Pinpoint the cell where the given text exists, returning its (X, Y) midpoint coordinate. 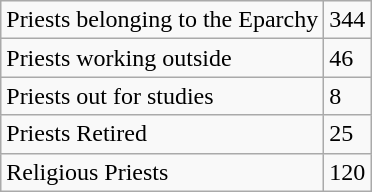
8 (348, 96)
46 (348, 58)
Religious Priests (162, 172)
Priests working outside (162, 58)
Priests out for studies (162, 96)
120 (348, 172)
Priests Retired (162, 134)
25 (348, 134)
Priests belonging to the Eparchy (162, 20)
344 (348, 20)
